Return the (X, Y) coordinate for the center point of the cell that contains the specified text.  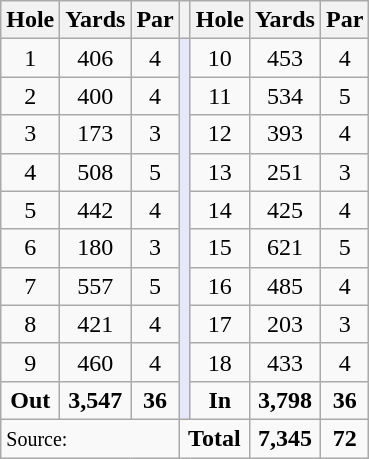
3,798 (284, 400)
203 (284, 324)
460 (96, 362)
621 (284, 248)
251 (284, 172)
485 (284, 286)
17 (220, 324)
453 (284, 58)
393 (284, 134)
In (220, 400)
1 (30, 58)
Total (214, 438)
Source: (90, 438)
18 (220, 362)
13 (220, 172)
508 (96, 172)
7,345 (284, 438)
421 (96, 324)
400 (96, 96)
534 (284, 96)
12 (220, 134)
557 (96, 286)
Out (30, 400)
10 (220, 58)
406 (96, 58)
433 (284, 362)
7 (30, 286)
6 (30, 248)
180 (96, 248)
9 (30, 362)
15 (220, 248)
16 (220, 286)
72 (344, 438)
3,547 (96, 400)
173 (96, 134)
11 (220, 96)
2 (30, 96)
425 (284, 210)
14 (220, 210)
442 (96, 210)
8 (30, 324)
